Search for the cell housing the specified text and yield its (X, Y) center coordinate. 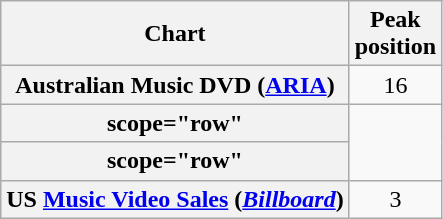
Australian Music DVD (ARIA) (175, 85)
3 (395, 199)
Chart (175, 34)
US Music Video Sales (Billboard) (175, 199)
Peakposition (395, 34)
16 (395, 85)
